Locate the cell with the specified text and output its (x, y) center coordinate. 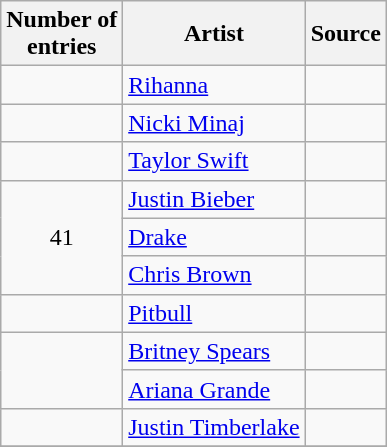
Britney Spears (214, 351)
Nicki Minaj (214, 123)
Artist (214, 34)
41 (62, 237)
Ariana Grande (214, 389)
Chris Brown (214, 275)
Drake (214, 237)
Justin Bieber (214, 199)
Pitbull (214, 313)
Justin Timberlake (214, 427)
Source (346, 34)
Number of entries (62, 34)
Rihanna (214, 85)
Taylor Swift (214, 161)
